Return [X, Y] of the center of cell containing provided text 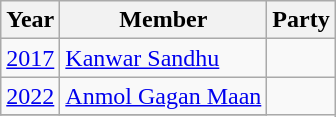
Year [30, 20]
Member [164, 20]
2017 [30, 58]
2022 [30, 96]
Kanwar Sandhu [164, 58]
Anmol Gagan Maan [164, 96]
Party [301, 20]
